Scan for the cell matching the given text and deliver its (X, Y) coordinate at center. 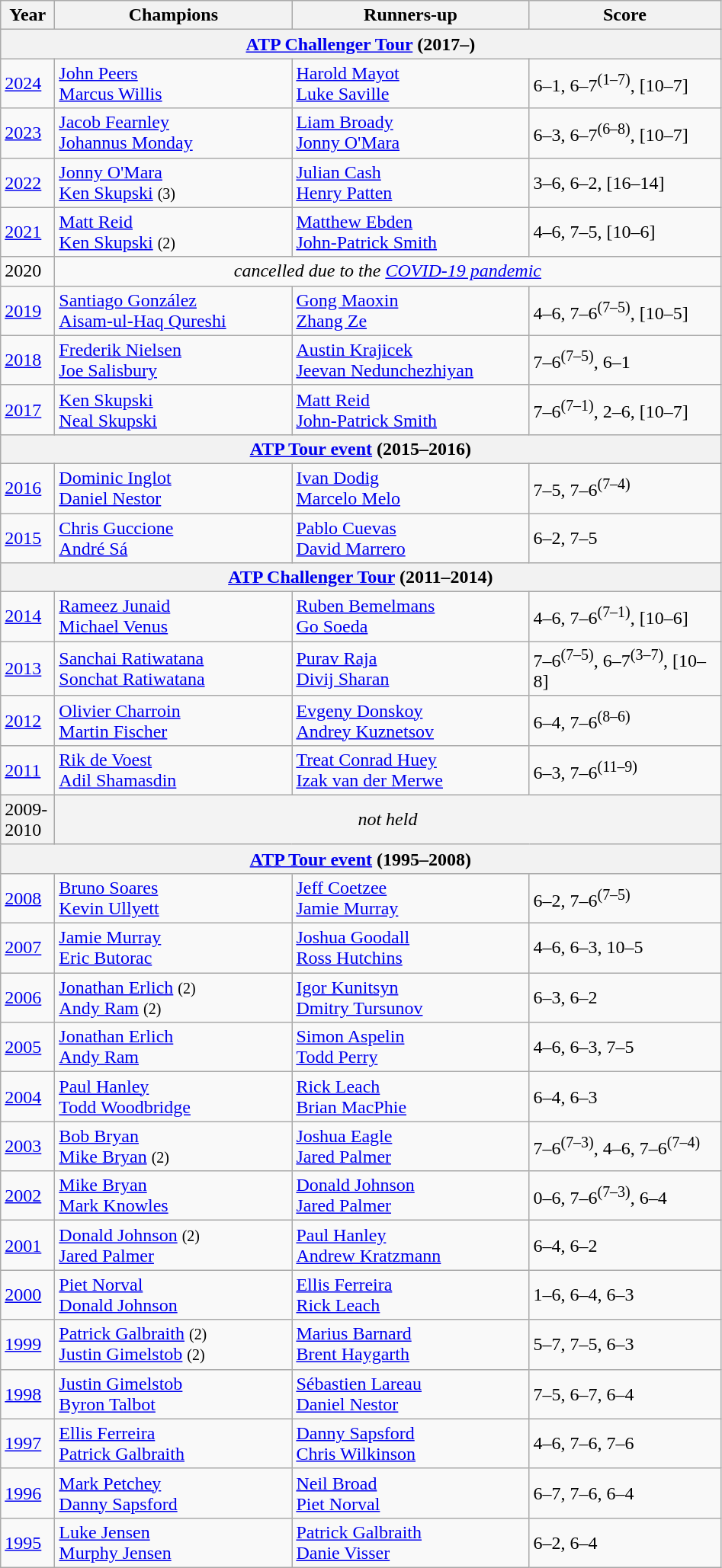
7–6(7–3), 4–6, 7–6(7–4) (625, 1146)
4–6, 6–3, 7–5 (625, 1047)
Paul Hanley Andrew Kratzmann (410, 1245)
2002 (27, 1196)
2011 (27, 770)
2022 (27, 183)
not held (387, 820)
Score (625, 15)
3–6, 6–2, [16–14] (625, 183)
Jamie Murray Eric Butorac (174, 948)
Matt Reid John-Patrick Smith (410, 410)
Jeff Coetzee Jamie Murray (410, 898)
Sanchai Ratiwatana Sonchat Ratiwatana (174, 669)
Treat Conrad Huey Izak van der Merwe (410, 770)
Matthew Ebden John-Patrick Smith (410, 232)
4–6, 7–5, [10–6] (625, 232)
2004 (27, 1097)
Mark Petchey Danny Sapsford (174, 1493)
ATP Challenger Tour (2011–2014) (361, 578)
Julian Cash Henry Patten (410, 183)
2021 (27, 232)
Jonny O'Mara Ken Skupski (3) (174, 183)
Year (27, 15)
Ellis Ferreira Rick Leach (410, 1295)
2020 (27, 271)
Mike Bryan Mark Knowles (174, 1196)
7–6(7–1), 2–6, [10–7] (625, 410)
7–5, 6–7, 6–4 (625, 1394)
1–6, 6–4, 6–3 (625, 1295)
1999 (27, 1344)
1997 (27, 1443)
Evgeny Donskoy Andrey Kuznetsov (410, 721)
Liam Broady Jonny O'Mara (410, 133)
Jonathan Erlich Andy Ram (174, 1047)
7–5, 7–6(7–4) (625, 488)
6–3, 6–7(6–8), [10–7] (625, 133)
2024 (27, 84)
2003 (27, 1146)
6–4, 7–6(8–6) (625, 721)
Gong Maoxin Zhang Ze (410, 311)
5–7, 7–5, 6–3 (625, 1344)
Donald Johnson (2) Jared Palmer (174, 1245)
0–6, 7–6(7–3), 6–4 (625, 1196)
1996 (27, 1493)
2008 (27, 898)
Matt Reid Ken Skupski (2) (174, 232)
6–1, 6–7(1–7), [10–7] (625, 84)
Ruben Bemelmans Go Soeda (410, 617)
Simon Aspelin Todd Perry (410, 1047)
Bob Bryan Mike Bryan (2) (174, 1146)
7–6(7–5), 6–7(3–7), [10–8] (625, 669)
Donald Johnson Jared Palmer (410, 1196)
2013 (27, 669)
4–6, 7–6(7–5), [10–5] (625, 311)
Runners-up (410, 15)
Frederik Nielsen Joe Salisbury (174, 360)
Danny Sapsford Chris Wilkinson (410, 1443)
Ken Skupski Neal Skupski (174, 410)
Rik de Voest Adil Shamasdin (174, 770)
Rameez Junaid Michael Venus (174, 617)
6–4, 6–2 (625, 1245)
6–3, 6–2 (625, 998)
2009-2010 (27, 820)
Santiago González Aisam-ul-Haq Qureshi (174, 311)
ATP Tour event (2015–2016) (361, 449)
6–7, 7–6, 6–4 (625, 1493)
Piet Norval Donald Johnson (174, 1295)
6–4, 6–3 (625, 1097)
ATP Challenger Tour (2017–) (361, 44)
1998 (27, 1394)
6–2, 7–6(7–5) (625, 898)
6–2, 6–4 (625, 1542)
4–6, 6–3, 10–5 (625, 948)
Justin Gimelstob Byron Talbot (174, 1394)
Marius Barnard Brent Haygarth (410, 1344)
2016 (27, 488)
6–3, 7–6(11–9) (625, 770)
Jonathan Erlich (2) Andy Ram (2) (174, 998)
7–6(7–5), 6–1 (625, 360)
Purav Raja Divij Sharan (410, 669)
2005 (27, 1047)
2007 (27, 948)
2017 (27, 410)
Champions (174, 15)
6–2, 7–5 (625, 538)
cancelled due to the COVID-19 pandemic (387, 271)
2000 (27, 1295)
Igor Kunitsyn Dmitry Tursunov (410, 998)
Patrick Galbraith Danie Visser (410, 1542)
John Peers Marcus Willis (174, 84)
4–6, 7–6(7–1), [10–6] (625, 617)
ATP Tour event (1995–2008) (361, 859)
2023 (27, 133)
4–6, 7–6, 7–6 (625, 1443)
2015 (27, 538)
Rick Leach Brian MacPhie (410, 1097)
Joshua Goodall Ross Hutchins (410, 948)
Jacob Fearnley Johannus Monday (174, 133)
2001 (27, 1245)
Luke Jensen Murphy Jensen (174, 1542)
Dominic Inglot Daniel Nestor (174, 488)
Neil Broad Piet Norval (410, 1493)
Sébastien Lareau Daniel Nestor (410, 1394)
Ellis Ferreira Patrick Galbraith (174, 1443)
Chris Guccione André Sá (174, 538)
Olivier Charroin Martin Fischer (174, 721)
1995 (27, 1542)
2019 (27, 311)
2006 (27, 998)
Patrick Galbraith (2) Justin Gimelstob (2) (174, 1344)
2014 (27, 617)
Joshua Eagle Jared Palmer (410, 1146)
Ivan Dodig Marcelo Melo (410, 488)
Paul Hanley Todd Woodbridge (174, 1097)
Pablo Cuevas David Marrero (410, 538)
2012 (27, 721)
Bruno Soares Kevin Ullyett (174, 898)
Austin Krajicek Jeevan Nedunchezhiyan (410, 360)
2018 (27, 360)
Harold Mayot Luke Saville (410, 84)
